Find where the given text appears and provide that cell's center as [X, Y] coordinate. 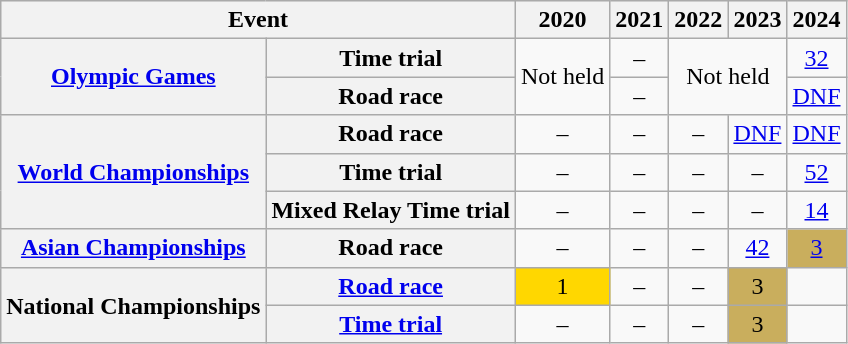
Event [258, 20]
1 [562, 286]
Mixed Relay Time trial [390, 210]
42 [758, 248]
2021 [640, 20]
Asian Championships [134, 248]
32 [816, 58]
52 [816, 172]
2020 [562, 20]
14 [816, 210]
2024 [816, 20]
World Championships [134, 172]
2022 [698, 20]
2023 [758, 20]
Olympic Games [134, 77]
National Championships [134, 305]
